Identify which cell holds the provided text, then report its (X, Y) central coordinate. 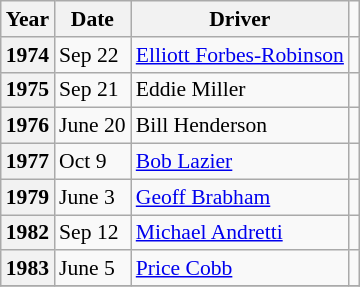
1983 (28, 269)
1974 (28, 55)
Price Cobb (240, 269)
Date (92, 19)
Oct 9 (92, 162)
June 5 (92, 269)
Bob Lazier (240, 162)
June 20 (92, 126)
1977 (28, 162)
Eddie Miller (240, 90)
Elliott Forbes-Robinson (240, 55)
1975 (28, 90)
1982 (28, 233)
Sep 12 (92, 233)
Driver (240, 19)
Year (28, 19)
Sep 22 (92, 55)
Sep 21 (92, 90)
June 3 (92, 197)
Michael Andretti (240, 233)
Bill Henderson (240, 126)
Geoff Brabham (240, 197)
1979 (28, 197)
1976 (28, 126)
